Find where the given text appears and provide that cell's center as [X, Y] coordinate. 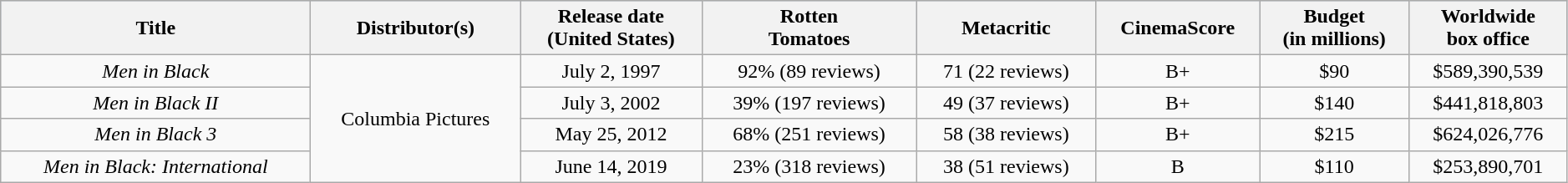
July 3, 2002 [611, 103]
Worldwidebox office [1488, 28]
June 14, 2019 [611, 166]
May 25, 2012 [611, 135]
$110 [1334, 166]
Title [155, 28]
71 (22 reviews) [1006, 71]
RottenTomatoes [809, 28]
Budget(in millions) [1334, 28]
23% (318 reviews) [809, 166]
Distributor(s) [416, 28]
$589,390,539 [1488, 71]
Metacritic [1006, 28]
$140 [1334, 103]
$441,818,803 [1488, 103]
B [1178, 166]
Men in Black [155, 71]
$624,026,776 [1488, 135]
July 2, 1997 [611, 71]
Men in Black 3 [155, 135]
38 (51 reviews) [1006, 166]
$215 [1334, 135]
Release date(United States) [611, 28]
Men in Black II [155, 103]
$90 [1334, 71]
Men in Black: International [155, 166]
39% (197 reviews) [809, 103]
Columbia Pictures [416, 119]
92% (89 reviews) [809, 71]
$253,890,701 [1488, 166]
58 (38 reviews) [1006, 135]
CinemaScore [1178, 28]
68% (251 reviews) [809, 135]
49 (37 reviews) [1006, 103]
